Identify which cell holds the provided text, then report its (X, Y) central coordinate. 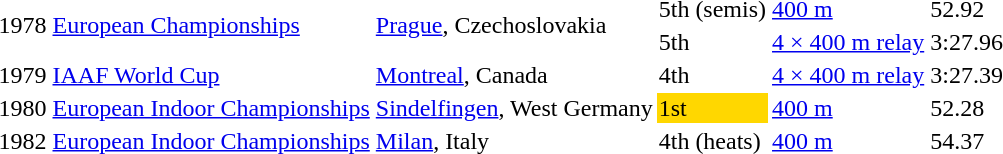
1st (712, 108)
Sindelfingen, West Germany (514, 108)
400 m (848, 108)
IAAF World Cup (211, 75)
5th (712, 42)
European Indoor Championships (211, 108)
4th (712, 75)
Montreal, Canada (514, 75)
